Output the (x, y) coordinate of the center of the cell containing the given text.  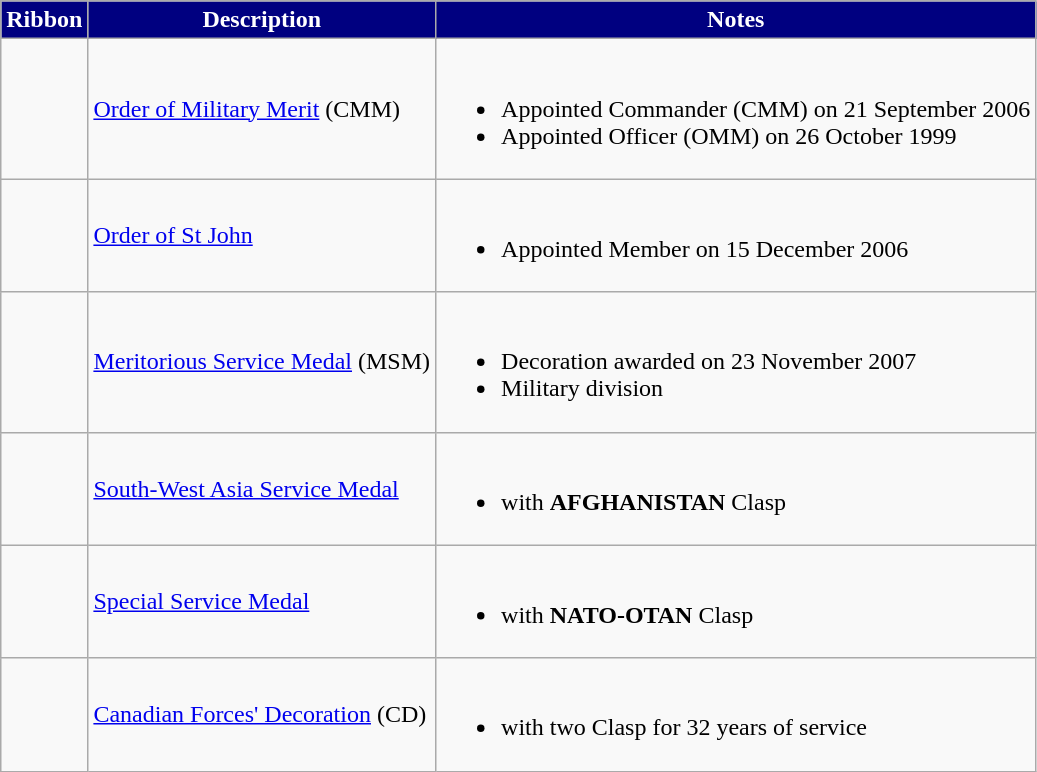
Description (262, 20)
Decoration awarded on 23 November 2007Military division (736, 362)
Order of St John (262, 236)
with AFGHANISTAN Clasp (736, 488)
with NATO-OTAN Clasp (736, 602)
with two Clasp for 32 years of service (736, 714)
Canadian Forces' Decoration (CD) (262, 714)
Ribbon (44, 20)
Order of Military Merit (CMM) (262, 109)
Appointed Commander (CMM) on 21 September 2006Appointed Officer (OMM) on 26 October 1999 (736, 109)
Meritorious Service Medal (MSM) (262, 362)
Appointed Member on 15 December 2006 (736, 236)
Notes (736, 20)
South-West Asia Service Medal (262, 488)
Special Service Medal (262, 602)
